Identify which cell holds the provided text, then report its (x, y) central coordinate. 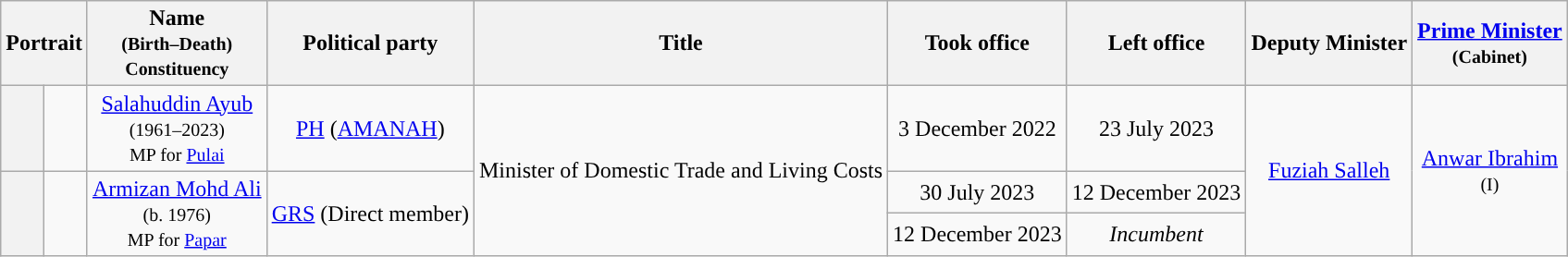
Portrait (44, 43)
Left office (1156, 43)
Name(Birth–Death)Constituency (177, 43)
Fuziah Salleh (1329, 171)
3 December 2022 (978, 128)
Title (681, 43)
Salahuddin Ayub(1961–2023)MP for Pulai (177, 128)
Political party (370, 43)
Armizan Mohd Ali(b. 1976)MP for Papar (177, 214)
Incumbent (1156, 235)
GRS (Direct member) (370, 214)
PH (AMANAH) (370, 128)
Anwar Ibrahim(I) (1490, 171)
Took office (978, 43)
Deputy Minister (1329, 43)
Prime Minister(Cabinet) (1490, 43)
23 July 2023 (1156, 128)
30 July 2023 (978, 192)
Minister of Domestic Trade and Living Costs (681, 171)
